Determine the (X, Y) coordinate at the center of the cell enclosing the given text.  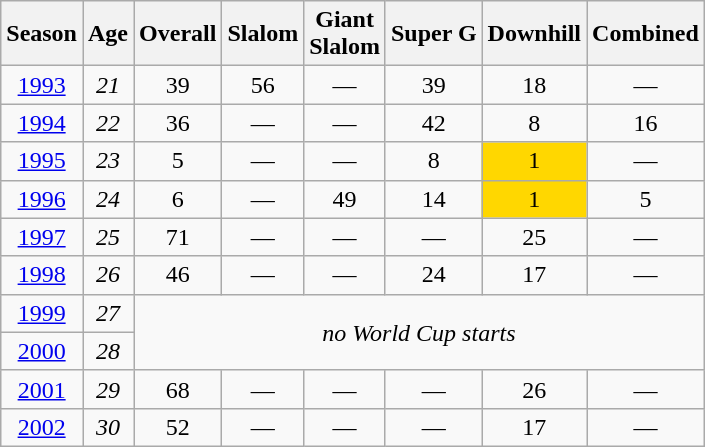
Combined (646, 34)
1993 (42, 85)
46 (178, 275)
Downhill (534, 34)
GiantSlalom (345, 34)
71 (178, 237)
14 (434, 199)
1996 (42, 199)
23 (108, 161)
Slalom (263, 34)
6 (178, 199)
42 (434, 123)
30 (108, 427)
1998 (42, 275)
16 (646, 123)
1999 (42, 313)
27 (108, 313)
49 (345, 199)
1997 (42, 237)
2001 (42, 389)
22 (108, 123)
Super G (434, 34)
Age (108, 34)
Overall (178, 34)
Season (42, 34)
2002 (42, 427)
52 (178, 427)
1995 (42, 161)
28 (108, 351)
2000 (42, 351)
36 (178, 123)
21 (108, 85)
56 (263, 85)
29 (108, 389)
68 (178, 389)
1994 (42, 123)
18 (534, 85)
no World Cup starts (420, 332)
